Find where the given text appears and provide that cell's center as (x, y) coordinate. 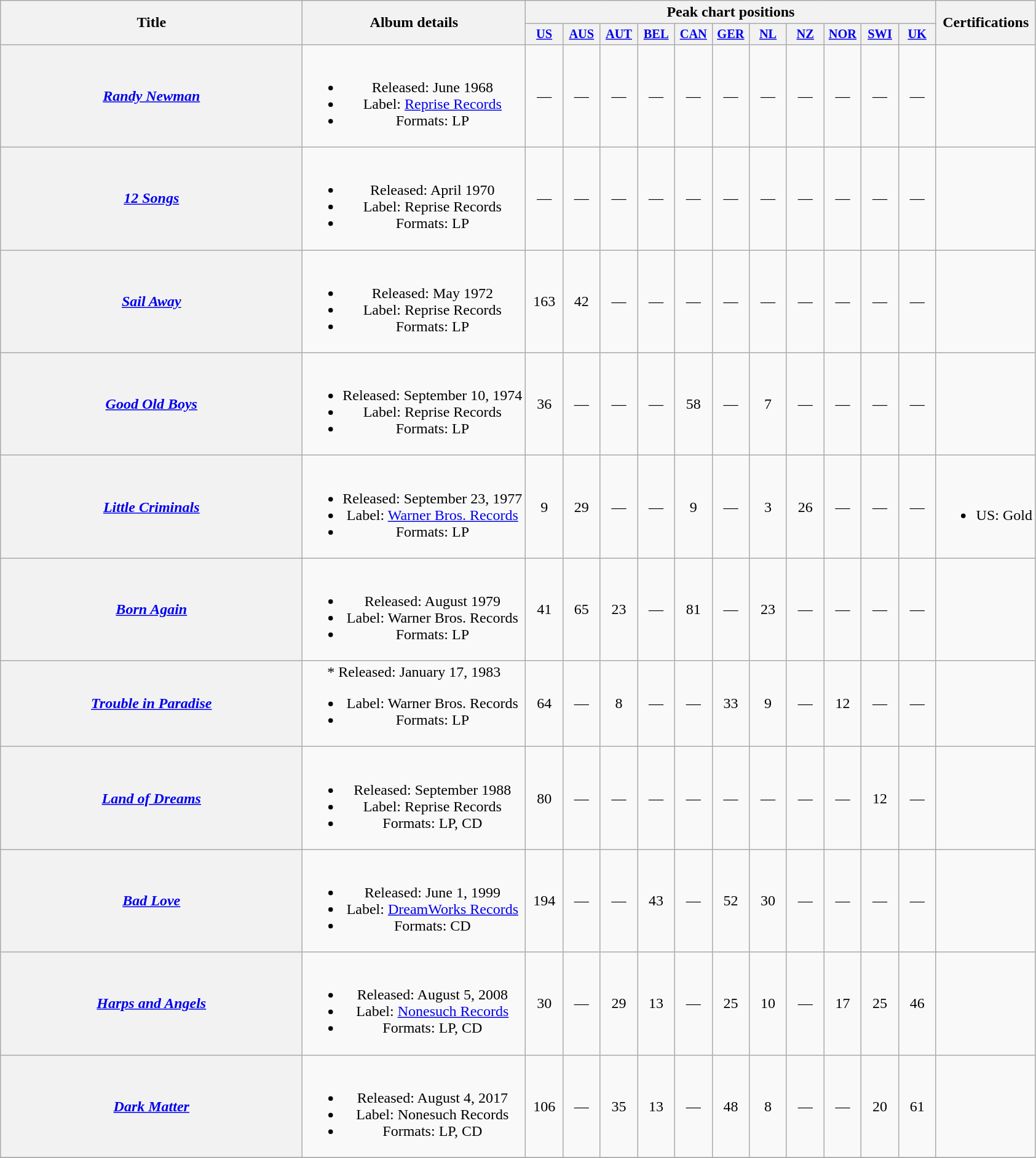
BEL (657, 34)
Released: May 1972Label: Reprise RecordsFormats: LP (414, 301)
Randy Newman (151, 96)
CAN (694, 34)
65 (582, 610)
Released: August 4, 2017Label: Nonesuch RecordsFormats: LP, CD (414, 1106)
42 (582, 301)
Released: September 10, 1974Label: Reprise RecordsFormats: LP (414, 404)
Released: April 1970Label: Reprise RecordsFormats: LP (414, 199)
64 (545, 704)
7 (769, 404)
Bad Love (151, 901)
Released: June 1968Label: Reprise RecordsFormats: LP (414, 96)
Good Old Boys (151, 404)
AUS (582, 34)
NL (769, 34)
SWI (880, 34)
36 (545, 404)
Released: September 23, 1977Label: Warner Bros. RecordsFormats: LP (414, 506)
Dark Matter (151, 1106)
41 (545, 610)
26 (805, 506)
106 (545, 1106)
Land of Dreams (151, 798)
AUT (619, 34)
NZ (805, 34)
43 (657, 901)
US: Gold (986, 506)
Released: August 1979Label: Warner Bros. RecordsFormats: LP (414, 610)
GER (730, 34)
10 (769, 1003)
61 (917, 1106)
58 (694, 404)
33 (730, 704)
Released: August 5, 2008Label: Nonesuch RecordsFormats: LP, CD (414, 1003)
3 (769, 506)
81 (694, 610)
12 Songs (151, 199)
80 (545, 798)
Trouble in Paradise (151, 704)
Little Criminals (151, 506)
35 (619, 1106)
Title (151, 23)
17 (842, 1003)
NOR (842, 34)
US (545, 34)
163 (545, 301)
Harps and Angels (151, 1003)
52 (730, 901)
48 (730, 1106)
46 (917, 1003)
Sail Away (151, 301)
UK (917, 34)
* Released: January 17, 1983Label: Warner Bros. RecordsFormats: LP (414, 704)
Certifications (986, 23)
Peak chart positions (730, 12)
194 (545, 901)
Released: June 1, 1999Label: DreamWorks RecordsFormats: CD (414, 901)
Album details (414, 23)
20 (880, 1106)
Born Again (151, 610)
Released: September 1988Label: Reprise RecordsFormats: LP, CD (414, 798)
